Return (x, y) of the center of cell containing provided text 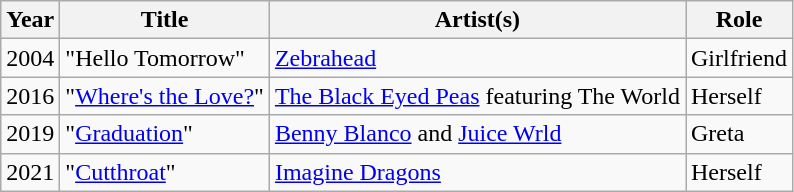
2016 (30, 96)
"Graduation" (165, 134)
Girlfriend (740, 58)
Year (30, 20)
2021 (30, 172)
"Where's the Love?" (165, 96)
Benny Blanco and Juice Wrld (477, 134)
2019 (30, 134)
Role (740, 20)
"Cutthroat" (165, 172)
Greta (740, 134)
Imagine Dragons (477, 172)
Artist(s) (477, 20)
"Hello Tomorrow" (165, 58)
Zebrahead (477, 58)
The Black Eyed Peas featuring The World (477, 96)
Title (165, 20)
2004 (30, 58)
